Output the [x, y] coordinate of the center of the cell containing the given text.  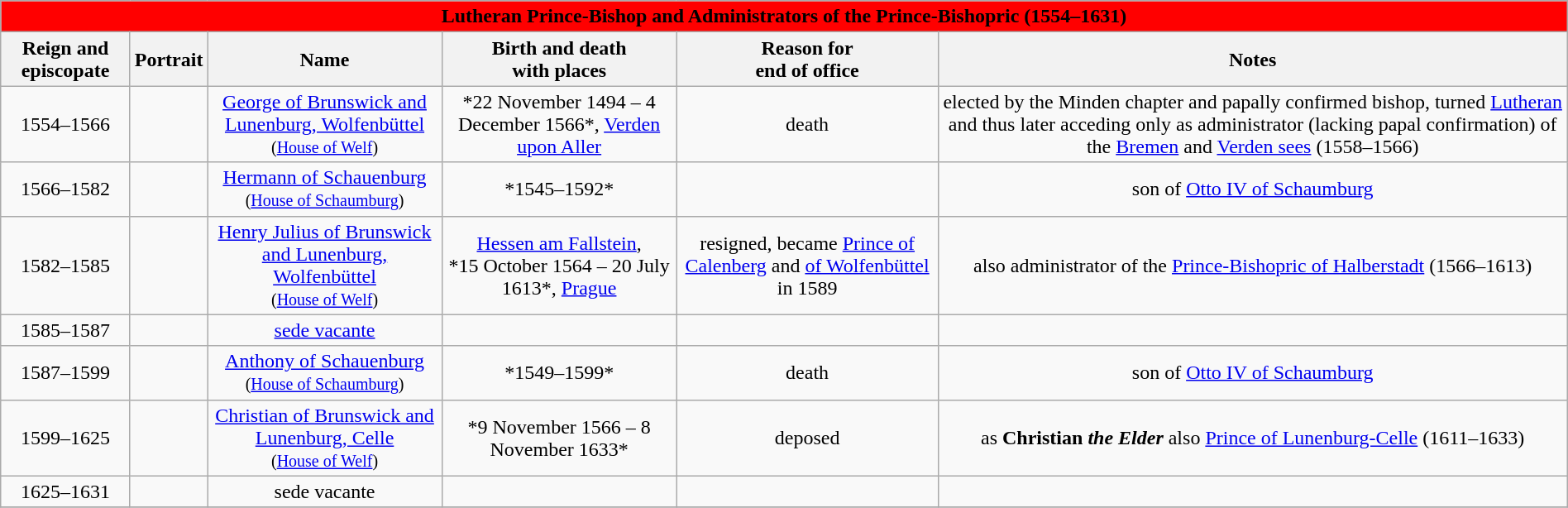
1566–1582 [65, 189]
1585–1587 [65, 330]
*22 November 1494 – 4 December 1566*, Verden upon Aller [559, 124]
Lutheran Prince-Bishop and Administrators of the Prince-Bishopric (1554–1631) [784, 17]
Hessen am Fallstein, *15 October 1564 – 20 July 1613*, Prague [559, 265]
1587–1599 [65, 372]
as Christian the Elder also Prince of Lunenburg-Celle (1611–1633) [1252, 438]
Name [324, 60]
Anthony of Schauenburg(House of Schaumburg) [324, 372]
*1549–1599* [559, 372]
1582–1585 [65, 265]
Reason for end of office [807, 60]
George of Brunswick and Lunenburg, Wolfenbüttel(House of Welf) [324, 124]
resigned, became Prince of Calenberg and of Wolfenbüttel in 1589 [807, 265]
Henry Julius of Brunswick and Lunenburg, Wolfenbüttel(House of Welf) [324, 265]
deposed [807, 438]
1625–1631 [65, 491]
1599–1625 [65, 438]
Notes [1252, 60]
Christian of Brunswick and Lunenburg, Celle(House of Welf) [324, 438]
1554–1566 [65, 124]
Portrait [169, 60]
Reign and episcopate [65, 60]
also administrator of the Prince-Bishopric of Halberstadt (1566–1613) [1252, 265]
*1545–1592* [559, 189]
Birth and deathwith places [559, 60]
Hermann of Schauenburg(House of Schaumburg) [324, 189]
*9 November 1566 – 8 November 1633* [559, 438]
